Provide the [X, Y] coordinate of the cell's center where the given text is located.  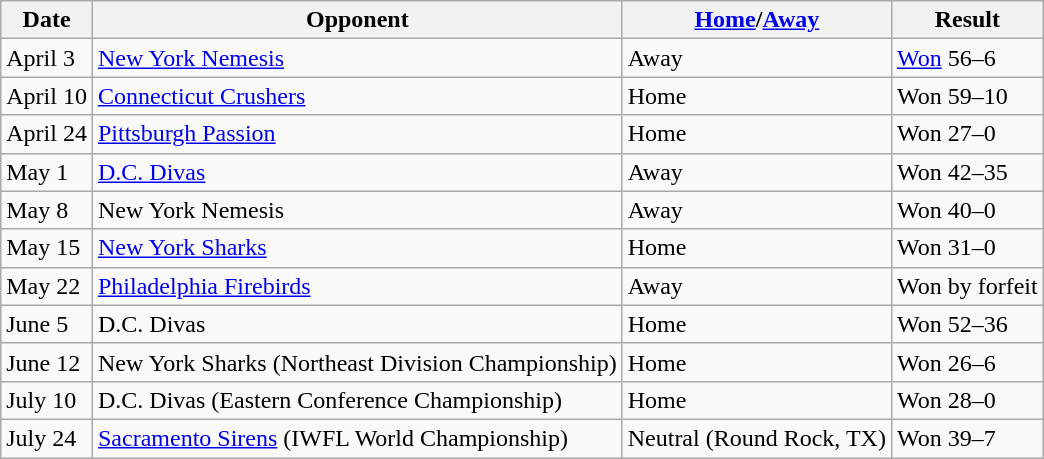
Won 39–7 [967, 438]
April 10 [47, 96]
Home/Away [756, 20]
Date [47, 20]
April 24 [47, 134]
Sacramento Sirens (IWFL World Championship) [357, 438]
Won 31–0 [967, 248]
Philadelphia Firebirds [357, 286]
July 24 [47, 438]
Neutral (Round Rock, TX) [756, 438]
April 3 [47, 58]
Opponent [357, 20]
Won by forfeit [967, 286]
Won 56–6 [967, 58]
New York Sharks [357, 248]
May 1 [47, 172]
July 10 [47, 400]
June 12 [47, 362]
Result [967, 20]
Connecticut Crushers [357, 96]
June 5 [47, 324]
May 22 [47, 286]
Won 26–6 [967, 362]
D.C. Divas (Eastern Conference Championship) [357, 400]
Won 52–36 [967, 324]
New York Sharks (Northeast Division Championship) [357, 362]
May 8 [47, 210]
Won 59–10 [967, 96]
Won 28–0 [967, 400]
Won 42–35 [967, 172]
Pittsburgh Passion [357, 134]
Won 40–0 [967, 210]
Won 27–0 [967, 134]
May 15 [47, 248]
